Provide the (X, Y) coordinate of the cell's center where the given text is located.  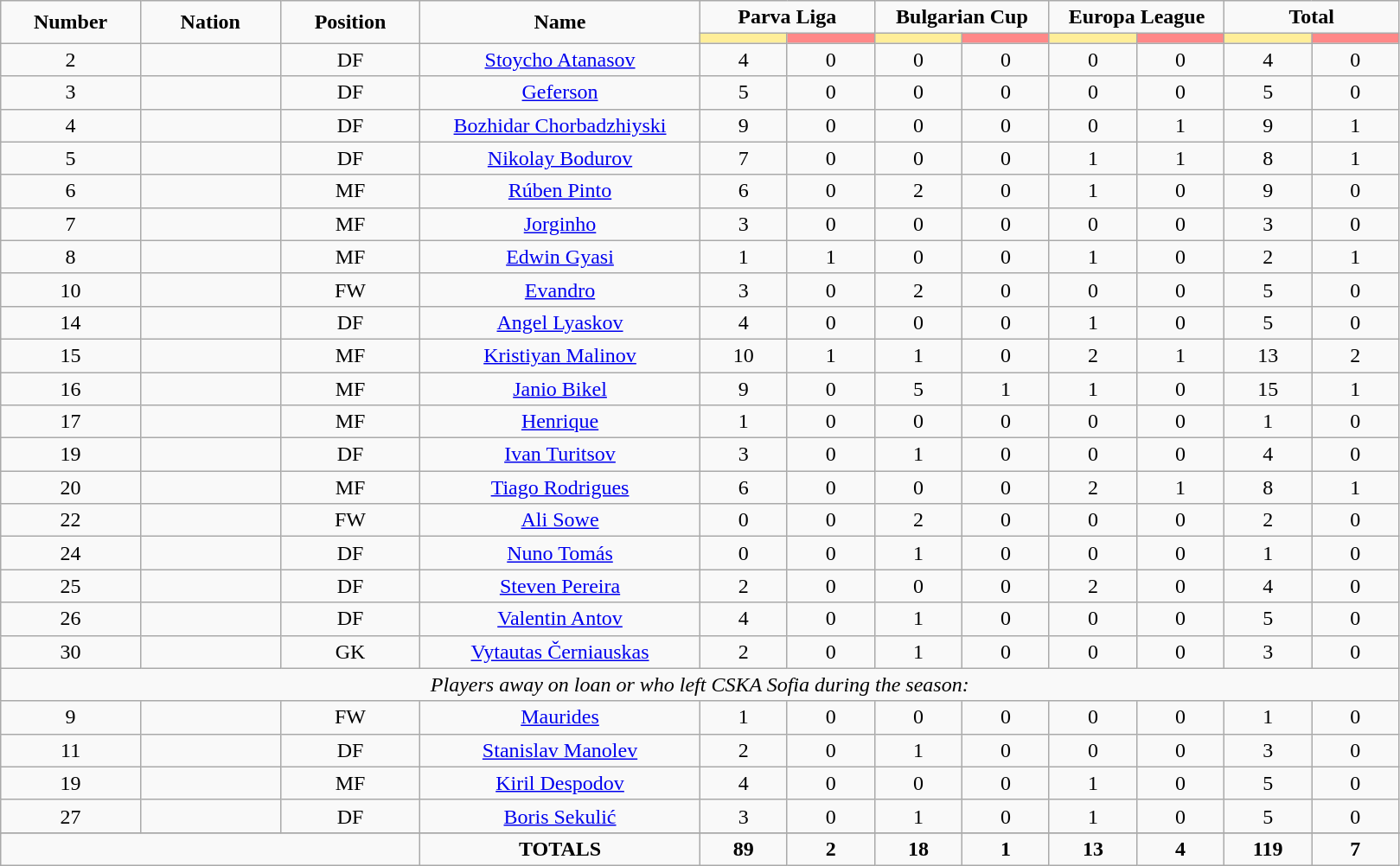
Evandro (560, 290)
22 (71, 520)
GK (350, 652)
Janio Bikel (560, 388)
20 (71, 487)
Tiago Rodrigues (560, 487)
Geferson (560, 92)
Parva Liga (787, 17)
Vytautas Černiauskas (560, 652)
14 (71, 322)
30 (71, 652)
Maurides (560, 717)
Boris Sekulić (560, 816)
Nuno Tomás (560, 553)
Henrique (560, 422)
Kristiyan Malinov (560, 355)
89 (744, 849)
Valentin Antov (560, 619)
119 (1268, 849)
Stoycho Atanasov (560, 60)
Total (1312, 17)
16 (71, 388)
Ivan Turitsov (560, 455)
24 (71, 553)
Steven Pereira (560, 586)
Nation (210, 22)
Players away on loan or who left CSKA Sofia during the season: (700, 685)
Europa League (1136, 17)
Stanislav Manolev (560, 750)
Kiril Despodov (560, 783)
Number (71, 22)
17 (71, 422)
18 (918, 849)
Ali Sowe (560, 520)
Angel Lyaskov (560, 322)
Jorginho (560, 224)
Position (350, 22)
Rúben Pinto (560, 191)
Nikolay Bodurov (560, 158)
Edwin Gyasi (560, 257)
27 (71, 816)
25 (71, 586)
26 (71, 619)
Bulgarian Cup (962, 17)
11 (71, 750)
Bozhidar Chorbadzhiyski (560, 125)
TOTALS (560, 849)
Name (560, 22)
